For the text-containing cell, return its midpoint in [X, Y] coordinate format. 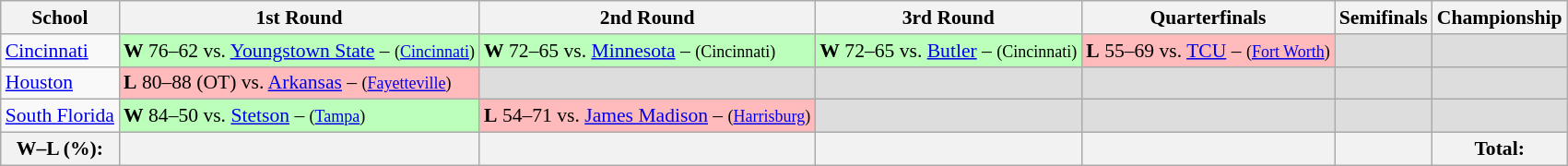
L 55–69 vs. TCU – (Fort Worth) [1208, 51]
South Florida [60, 116]
W 84–50 vs. Stetson – (Tampa) [299, 116]
Houston [60, 83]
W 76–62 vs. Youngstown State – (Cincinnati) [299, 51]
1st Round [299, 18]
2nd Round [647, 18]
Quarterfinals [1208, 18]
Semifinals [1384, 18]
Cincinnati [60, 51]
W–L (%): [60, 149]
L 54–71 vs. James Madison – (Harrisburg) [647, 116]
Championship [1500, 18]
School [60, 18]
Total: [1500, 149]
3rd Round [948, 18]
L 80–88 (OT) vs. Arkansas – (Fayetteville) [299, 83]
W 72–65 vs. Butler – (Cincinnati) [948, 51]
W 72–65 vs. Minnesota – (Cincinnati) [647, 51]
